Return (X, Y) of the center of cell containing provided text 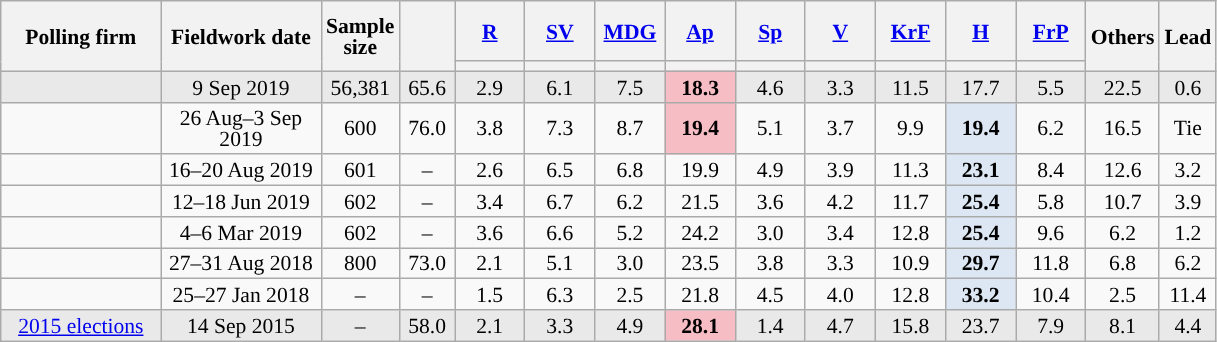
65.6 (426, 86)
Fieldwork date (241, 36)
23.5 (700, 264)
2015 elections (81, 326)
25–27 Jan 2018 (241, 294)
H (980, 31)
4.5 (770, 294)
27–31 Aug 2018 (241, 264)
21.8 (700, 294)
1.2 (1188, 232)
4.4 (1188, 326)
Polling firm (81, 36)
5.5 (1051, 86)
18.3 (700, 86)
22.5 (1123, 86)
6.1 (560, 86)
76.0 (426, 128)
Ap (700, 31)
1.5 (490, 294)
73.0 (426, 264)
11.8 (1051, 264)
21.5 (700, 202)
23.1 (980, 170)
2.6 (490, 170)
5.8 (1051, 202)
10.9 (910, 264)
5.2 (630, 232)
6.7 (560, 202)
KrF (910, 31)
6.5 (560, 170)
11.5 (910, 86)
11.4 (1188, 294)
2.9 (490, 86)
601 (360, 170)
16.5 (1123, 128)
9.9 (910, 128)
600 (360, 128)
7.3 (560, 128)
R (490, 31)
4.7 (840, 326)
6.6 (560, 232)
V (840, 31)
Sp (770, 31)
11.3 (910, 170)
58.0 (426, 326)
12.6 (1123, 170)
56,381 (360, 86)
7.9 (1051, 326)
8.4 (1051, 170)
4.0 (840, 294)
0.6 (1188, 86)
SV (560, 31)
MDG (630, 31)
800 (360, 264)
Others (1123, 36)
9 Sep 2019 (241, 86)
28.1 (700, 326)
23.7 (980, 326)
4–6 Mar 2019 (241, 232)
Tie (1188, 128)
15.8 (910, 326)
10.4 (1051, 294)
8.1 (1123, 326)
FrP (1051, 31)
9.6 (1051, 232)
10.7 (1123, 202)
19.9 (700, 170)
3.7 (840, 128)
4.6 (770, 86)
Lead (1188, 36)
7.5 (630, 86)
29.7 (980, 264)
33.2 (980, 294)
3.2 (1188, 170)
11.7 (910, 202)
12–18 Jun 2019 (241, 202)
8.7 (630, 128)
14 Sep 2015 (241, 326)
24.2 (700, 232)
26 Aug–3 Sep 2019 (241, 128)
16–20 Aug 2019 (241, 170)
17.7 (980, 86)
4.2 (840, 202)
1.4 (770, 326)
6.3 (560, 294)
Samplesize (360, 36)
